Scan for the cell matching the given text and deliver its [X, Y] coordinate at center. 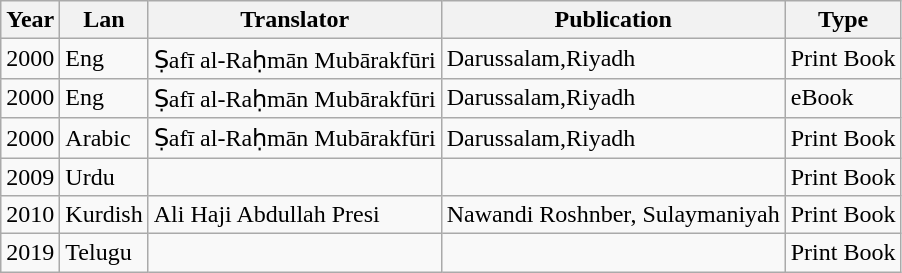
Translator [294, 20]
Year [30, 20]
Arabic [104, 138]
Telugu [104, 253]
2009 [30, 177]
Kurdish [104, 215]
Nawandi Roshnber, Sulaymaniyah [613, 215]
2010 [30, 215]
eBook [843, 98]
Publication [613, 20]
Ali Haji Abdullah Presi [294, 215]
Lan [104, 20]
2019 [30, 253]
Type [843, 20]
Urdu [104, 177]
